Extract the [X, Y] coordinate from the center of the cell holding the provided text.  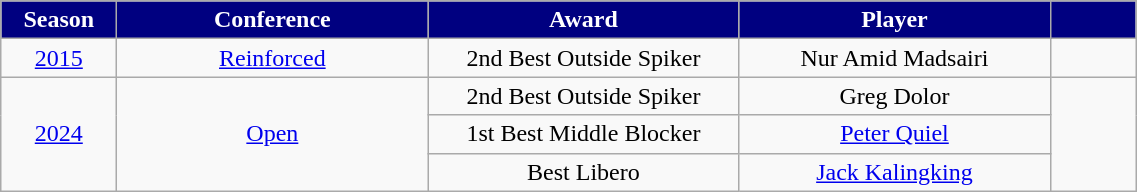
Best Libero [584, 172]
Award [584, 20]
Conference [272, 20]
Player [894, 20]
Peter Quiel [894, 134]
2024 [59, 134]
2015 [59, 58]
Reinforced [272, 58]
Open [272, 134]
Season [59, 20]
Greg Dolor [894, 96]
1st Best Middle Blocker [584, 134]
Jack Kalingking [894, 172]
Nur Amid Madsairi [894, 58]
